Return the (x, y) coordinate for the center point of the cell that contains the specified text.  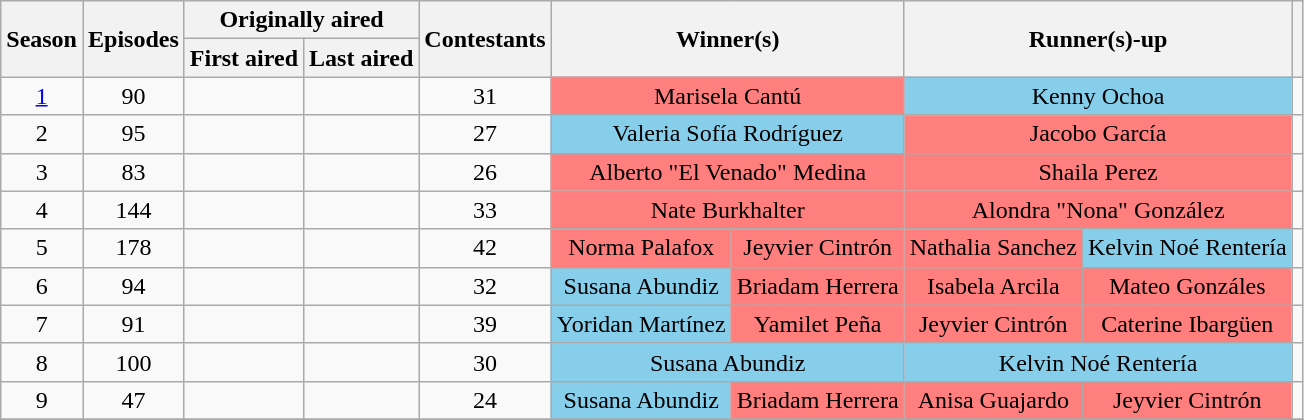
Isabela Arcila (993, 286)
144 (133, 210)
26 (485, 172)
1 (42, 96)
27 (485, 134)
8 (42, 362)
9 (42, 400)
Runner(s)-up (1098, 39)
First aired (244, 58)
Alberto "El Venado" Medina (728, 172)
Jacobo García (1098, 134)
2 (42, 134)
Nathalia Sanchez (993, 248)
94 (133, 286)
Contestants (485, 39)
5 (42, 248)
Last aired (362, 58)
90 (133, 96)
Shaila Perez (1098, 172)
7 (42, 324)
Episodes (133, 39)
Nate Burkhalter (728, 210)
Anisa Guajardo (993, 400)
6 (42, 286)
100 (133, 362)
178 (133, 248)
32 (485, 286)
91 (133, 324)
Yamilet Peña (818, 324)
95 (133, 134)
24 (485, 400)
4 (42, 210)
31 (485, 96)
Marisela Cantú (728, 96)
47 (133, 400)
Winner(s) (728, 39)
Alondra "Nona" González (1098, 210)
Originally aired (302, 20)
3 (42, 172)
42 (485, 248)
Season (42, 39)
83 (133, 172)
33 (485, 210)
Kenny Ochoa (1098, 96)
39 (485, 324)
Valeria Sofía Rodríguez (728, 134)
30 (485, 362)
Mateo Gonzáles (1187, 286)
Yoridan Martínez (641, 324)
Norma Palafox (641, 248)
Caterine Ibargüen (1187, 324)
